Determine the [X, Y] coordinate at the center of the cell enclosing the given text.  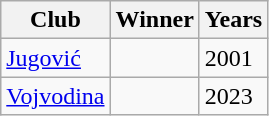
Club [56, 20]
2023 [233, 96]
Years [233, 20]
2001 [233, 58]
Vojvodina [56, 96]
Jugović [56, 58]
Winner [154, 20]
